Search for the cell housing the specified text and yield its [x, y] center coordinate. 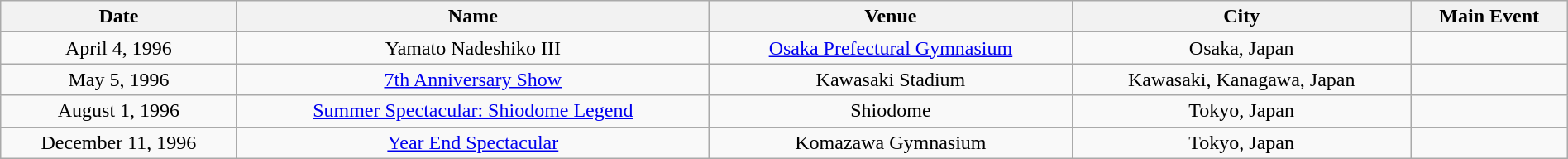
Shiodome [892, 111]
December 11, 1996 [119, 142]
Main Event [1489, 17]
August 1, 1996 [119, 111]
Year End Spectacular [473, 142]
Kawasaki, Kanagawa, Japan [1241, 79]
May 5, 1996 [119, 79]
Osaka, Japan [1241, 48]
Osaka Prefectural Gymnasium [892, 48]
April 4, 1996 [119, 48]
Kawasaki Stadium [892, 79]
Summer Spectacular: Shiodome Legend [473, 111]
Yamato Nadeshiko III [473, 48]
Date [119, 17]
Name [473, 17]
City [1241, 17]
Venue [892, 17]
7th Anniversary Show [473, 79]
Komazawa Gymnasium [892, 142]
